Search for the cell housing the specified text and yield its [X, Y] center coordinate. 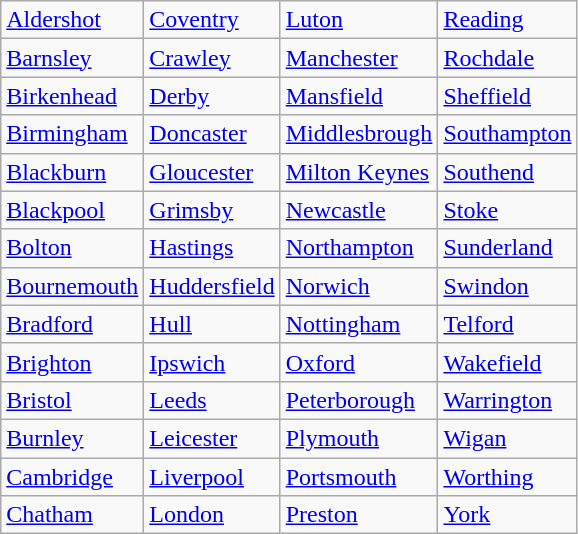
Huddersfield [212, 286]
York [508, 515]
Hastings [212, 248]
Mansfield [359, 96]
Milton Keynes [359, 172]
Sheffield [508, 96]
Stoke [508, 210]
Burnley [72, 438]
Ipswich [212, 362]
Telford [508, 324]
Wigan [508, 438]
Middlesbrough [359, 134]
Grimsby [212, 210]
Plymouth [359, 438]
Chatham [72, 515]
Barnsley [72, 58]
Sunderland [508, 248]
Northampton [359, 248]
Birkenhead [72, 96]
Norwich [359, 286]
Wakefield [508, 362]
Bristol [72, 400]
Aldershot [72, 20]
Reading [508, 20]
Leeds [212, 400]
Peterborough [359, 400]
Swindon [508, 286]
Doncaster [212, 134]
Preston [359, 515]
Leicester [212, 438]
Manchester [359, 58]
Blackpool [72, 210]
Derby [212, 96]
Portsmouth [359, 477]
Gloucester [212, 172]
Nottingham [359, 324]
Blackburn [72, 172]
Coventry [212, 20]
Southampton [508, 134]
Hull [212, 324]
Newcastle [359, 210]
Crawley [212, 58]
London [212, 515]
Bradford [72, 324]
Worthing [508, 477]
Bolton [72, 248]
Brighton [72, 362]
Warrington [508, 400]
Cambridge [72, 477]
Liverpool [212, 477]
Oxford [359, 362]
Southend [508, 172]
Luton [359, 20]
Rochdale [508, 58]
Birmingham [72, 134]
Bournemouth [72, 286]
